Determine the [X, Y] coordinate at the center of the cell enclosing the given text.  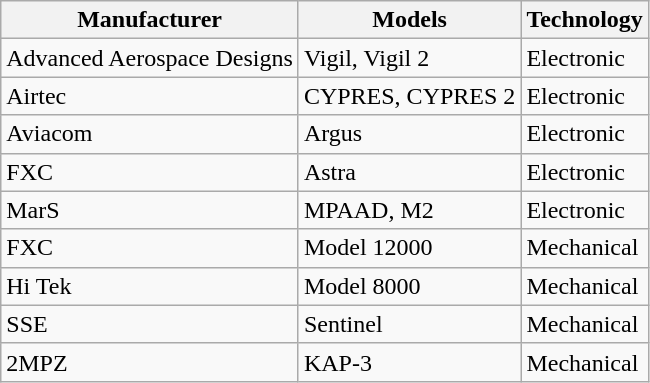
MPAAD, M2 [409, 210]
Technology [585, 20]
KAP-3 [409, 362]
Vigil, Vigil 2 [409, 58]
Argus [409, 134]
Aviacom [150, 134]
MarS [150, 210]
Models [409, 20]
CYPRES, CYPRES 2 [409, 96]
Advanced Aerospace Designs [150, 58]
Model 12000 [409, 248]
SSE [150, 324]
Airtec [150, 96]
Sentinel [409, 324]
Astra [409, 172]
Model 8000 [409, 286]
2MPZ [150, 362]
Manufacturer [150, 20]
Hi Tek [150, 286]
